For the text-containing cell, return its midpoint in [X, Y] coordinate format. 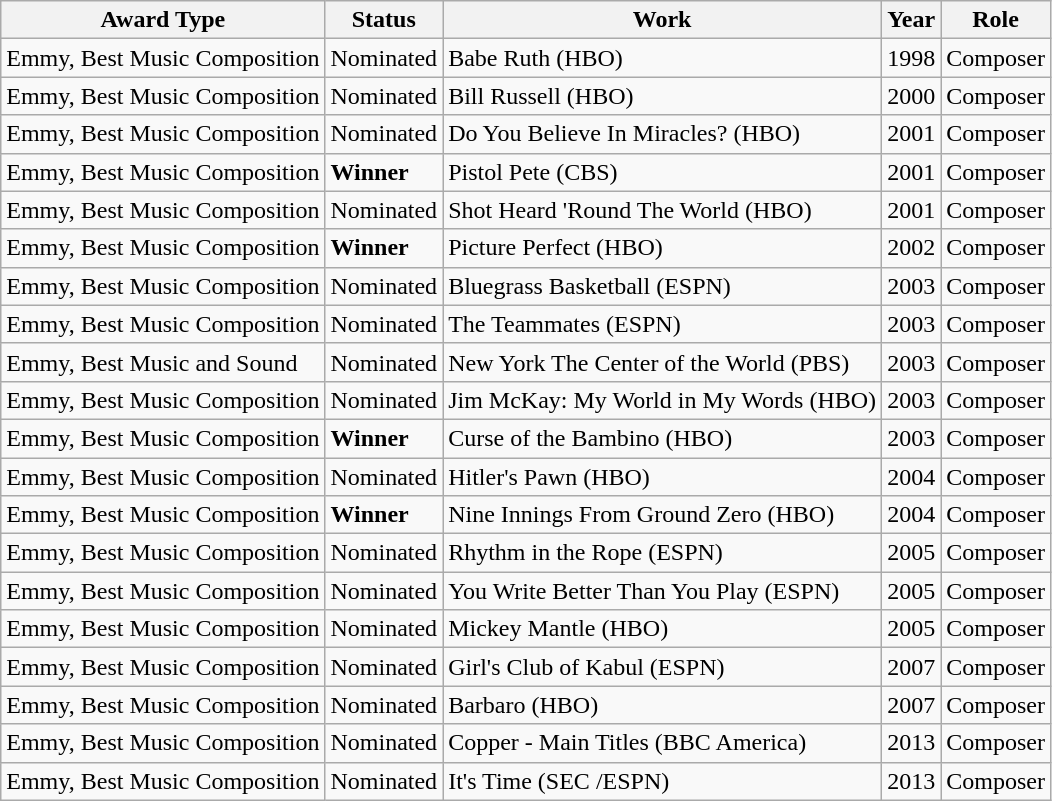
2002 [912, 248]
1998 [912, 58]
Shot Heard 'Round The World (HBO) [662, 210]
Copper - Main Titles (BBC America) [662, 743]
You Write Better Than You Play (ESPN) [662, 591]
2000 [912, 96]
It's Time (SEC /ESPN) [662, 781]
Girl's Club of Kabul (ESPN) [662, 667]
Emmy, Best Music and Sound [163, 362]
Curse of the Bambino (HBO) [662, 438]
Work [662, 20]
Award Type [163, 20]
Year [912, 20]
Bluegrass Basketball (ESPN) [662, 286]
Nine Innings From Ground Zero (HBO) [662, 515]
New York The Center of the World (PBS) [662, 362]
Pistol Pete (CBS) [662, 172]
Picture Perfect (HBO) [662, 248]
Role [996, 20]
Hitler's Pawn (HBO) [662, 477]
Mickey Mantle (HBO) [662, 629]
Rhythm in the Rope (ESPN) [662, 553]
Status [384, 20]
Do You Believe In Miracles? (HBO) [662, 134]
The Teammates (ESPN) [662, 324]
Barbaro (HBO) [662, 705]
Babe Ruth (HBO) [662, 58]
Jim McKay: My World in My Words (HBO) [662, 400]
Bill Russell (HBO) [662, 96]
